Locate the cell with the specified text and output its (X, Y) center coordinate. 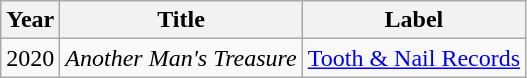
Tooth & Nail Records (414, 58)
2020 (30, 58)
Another Man's Treasure (181, 58)
Label (414, 20)
Title (181, 20)
Year (30, 20)
